Determine the (X, Y) coordinate at the center of the cell enclosing the given text.  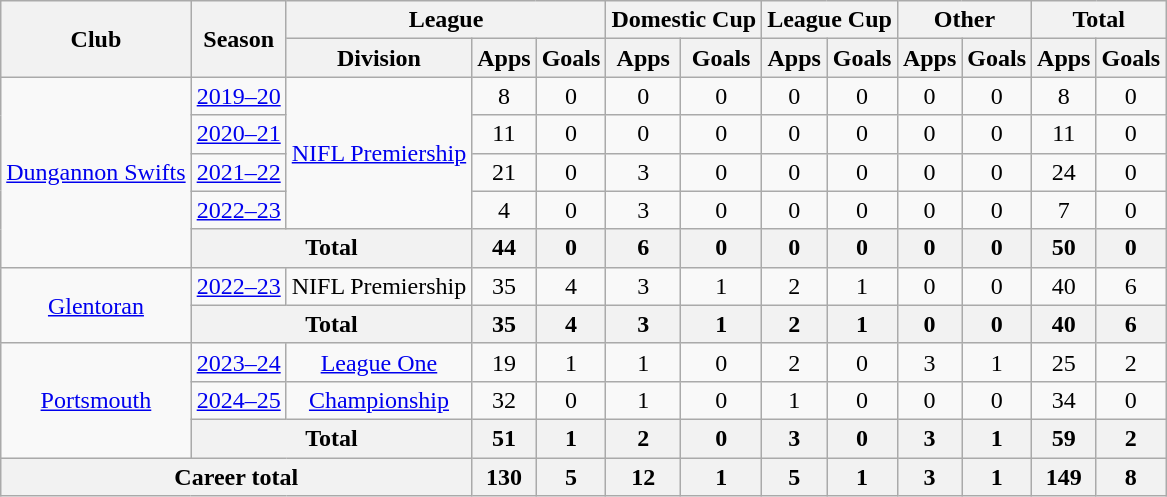
2023–24 (238, 362)
Glentoran (96, 305)
149 (1064, 477)
League (446, 20)
Dungannon Swifts (96, 172)
2024–25 (238, 400)
2019–20 (238, 96)
League One (378, 362)
Other (964, 20)
Season (238, 39)
Division (378, 58)
21 (504, 172)
24 (1064, 172)
25 (1064, 362)
Portsmouth (96, 400)
12 (644, 477)
Domestic Cup (684, 20)
44 (504, 248)
32 (504, 400)
Championship (378, 400)
Club (96, 39)
130 (504, 477)
19 (504, 362)
59 (1064, 438)
51 (504, 438)
50 (1064, 248)
7 (1064, 210)
Career total (236, 477)
34 (1064, 400)
League Cup (830, 20)
2020–21 (238, 134)
2021–22 (238, 172)
